Identify which cell holds the provided text, then report its [X, Y] central coordinate. 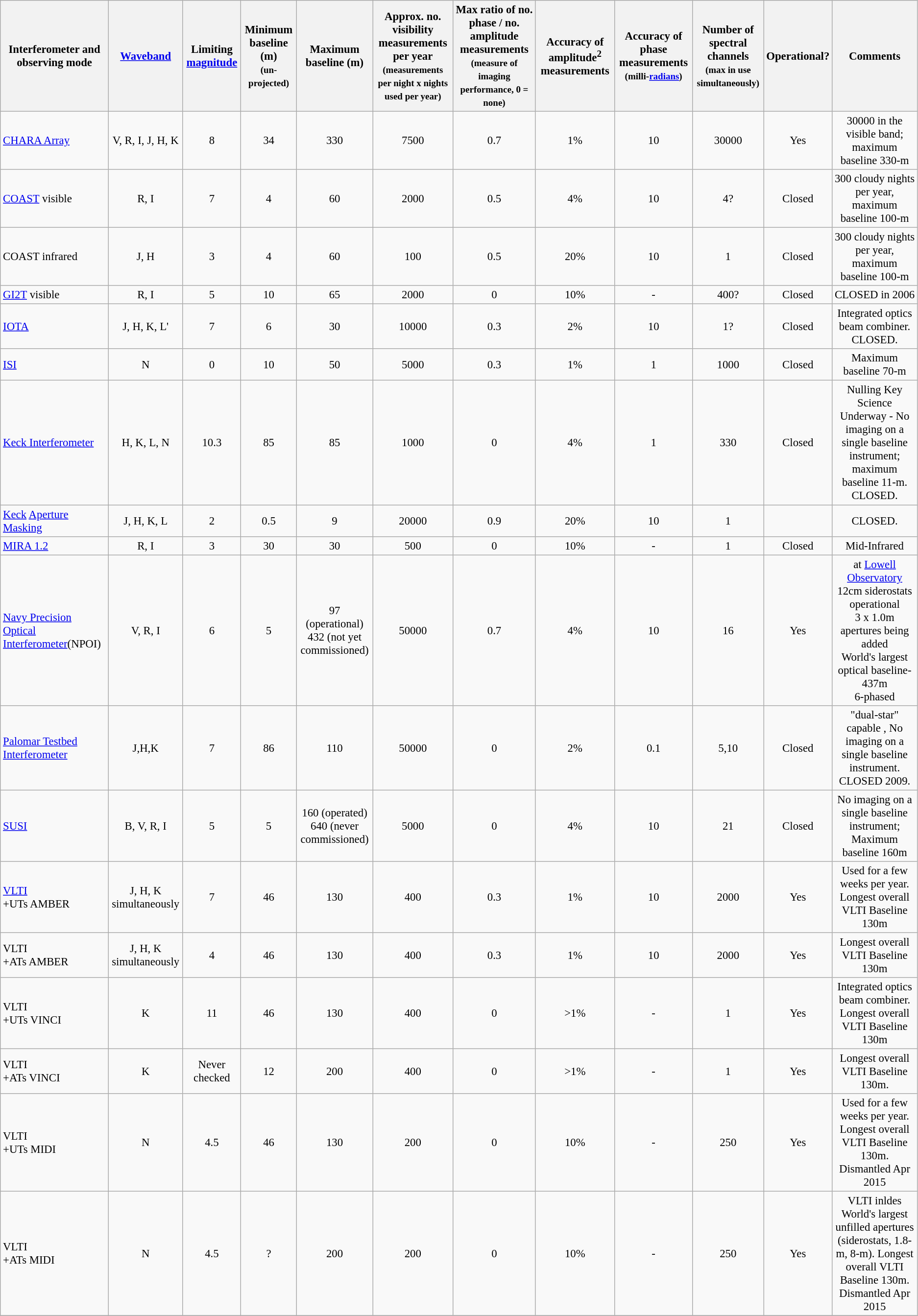
12 [269, 1071]
Interferometer and observing mode [55, 56]
Longest overall VLTI Baseline 130m [875, 955]
? [269, 1254]
Mid-Infrared [875, 546]
Navy Precision Optical Interferometer(NPOI) [55, 630]
VLTI+ATs AMBER [55, 955]
30000 [728, 141]
20000 [413, 521]
J, H [145, 257]
Keck Aperture Masking [55, 521]
VLTI inldes World's largest unfilled apertures (siderostats, 1.8-m, 8-m). Longest overall VLTI Baseline 130m. Dismantled Apr 2015 [875, 1254]
Limiting magnitude [212, 56]
110 [334, 747]
8 [212, 141]
Used for a few weeks per year. Longest overall VLTI Baseline 130m [875, 897]
J, H, K, L [145, 521]
CLOSED in 2006 [875, 295]
1? [728, 327]
5,10 [728, 747]
IOTA [55, 327]
at Lowell Observatory12cm siderostats operational3 x 1.0m apertures being addedWorld's largest optical baseline-437m6-phased [875, 630]
86 [269, 747]
Integrated optics beam combiner. Longest overall VLTI Baseline 130m [875, 1013]
Longest overall VLTI Baseline 130m. [875, 1071]
SUSI [55, 826]
50 [334, 364]
500 [413, 546]
65 [334, 295]
MIRA 1.2 [55, 546]
VLTI+UTs AMBER [55, 897]
GI2T visible [55, 295]
400? [728, 295]
Waveband [145, 56]
9 [334, 521]
VLTI+UTs MIDI [55, 1143]
VLTI+ATs MIDI [55, 1254]
16 [728, 630]
J, H, K, L' [145, 327]
Comments [875, 56]
100 [413, 257]
160 (operated)640 (never commissioned) [334, 826]
4? [728, 199]
COAST infrared [55, 257]
7500 [413, 141]
No imaging on a single baseline instrument; Maximum baseline 160m [875, 826]
Operational? [798, 56]
10.3 [212, 443]
Nulling Key Science Underway - No imaging on a single baseline instrument; maximum baseline 11-m. CLOSED. [875, 443]
ISI [55, 364]
B, V, R, I [145, 826]
Keck Interferometer [55, 443]
Accuracy of phase measurements(milli-radians) [653, 56]
10000 [413, 327]
COAST visible [55, 199]
Used for a few weeks per year. Longest overall VLTI Baseline 130m. Dismantled Apr 2015 [875, 1143]
VLTI+ATs VINCI [55, 1071]
"dual-star" capable , No imaging on a single baseline instrument. CLOSED 2009. [875, 747]
Palomar Testbed Interferometer [55, 747]
VLTI+UTs VINCI [55, 1013]
H, K, L, N [145, 443]
11 [212, 1013]
Never checked [212, 1071]
0.9 [494, 521]
97 (operational)432 (not yet commissioned) [334, 630]
Integrated optics beam combiner. CLOSED. [875, 327]
30000 in the visible band; maximum baseline 330-m [875, 141]
34 [269, 141]
0.1 [653, 747]
CLOSED. [875, 521]
2 [212, 521]
Number of spectral channels(max in use simultaneously) [728, 56]
V, R, I, J, H, K [145, 141]
21 [728, 826]
Maximum baseline (m) [334, 56]
V, R, I [145, 630]
Approx. no. visibility measurements per year(measurements per night x nights used per year) [413, 56]
J,H,K [145, 747]
Maximum baseline 70-m [875, 364]
Accuracy of amplitude2 measurements [575, 56]
Minimum baseline (m)(un-projected) [269, 56]
Max ratio of no. phase / no. amplitude measurements(measure of imaging performance, 0 = none) [494, 56]
CHARA Array [55, 141]
